Return the (X, Y) coordinate for the center point of the cell that contains the specified text.  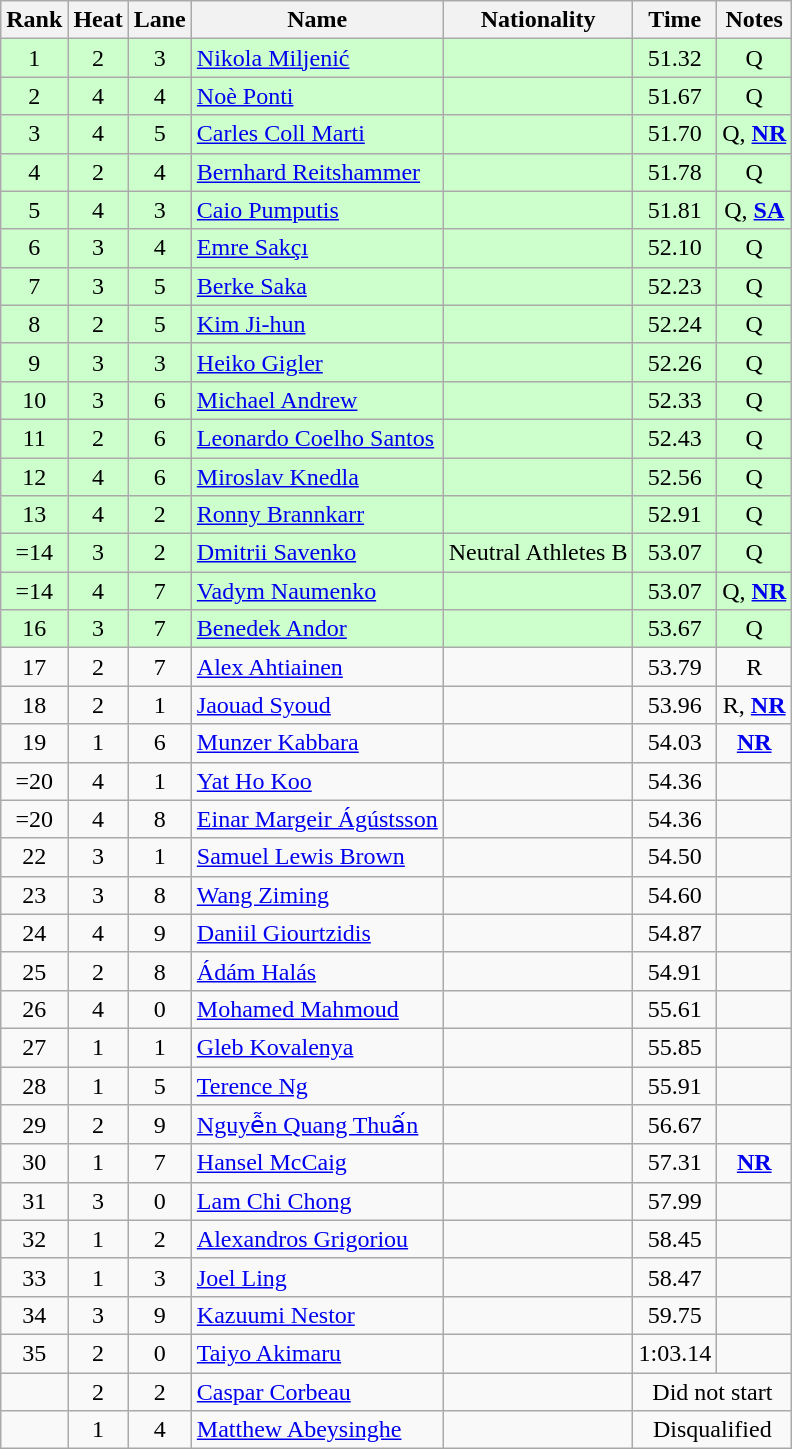
Hansel McCaig (317, 1163)
Lam Chi Chong (317, 1201)
Noè Ponti (317, 96)
Kazuumi Nestor (317, 1315)
22 (34, 857)
Name (317, 20)
51.70 (675, 134)
Samuel Lewis Brown (317, 857)
54.03 (675, 743)
54.87 (675, 933)
51.78 (675, 172)
55.85 (675, 1047)
R, NR (754, 705)
16 (34, 629)
Taiyo Akimaru (317, 1353)
11 (34, 438)
Matthew Abeysinghe (317, 1430)
Joel Ling (317, 1277)
Miroslav Knedla (317, 477)
Daniil Giourtzidis (317, 933)
Kim Ji-hun (317, 324)
17 (34, 667)
58.47 (675, 1277)
52.24 (675, 324)
51.81 (675, 210)
Berke Saka (317, 286)
Emre Sakçı (317, 248)
18 (34, 705)
12 (34, 477)
Mohamed Mahmoud (317, 1009)
Alexandros Grigoriou (317, 1239)
52.26 (675, 362)
Dmitrii Savenko (317, 553)
24 (34, 933)
53.96 (675, 705)
52.33 (675, 400)
Caio Pumputis (317, 210)
31 (34, 1201)
Wang Ziming (317, 895)
57.31 (675, 1163)
23 (34, 895)
Benedek Andor (317, 629)
59.75 (675, 1315)
Yat Ho Koo (317, 781)
32 (34, 1239)
34 (34, 1315)
Lane (160, 20)
Notes (754, 20)
52.91 (675, 515)
Ronny Brannkarr (317, 515)
Gleb Kovalenya (317, 1047)
13 (34, 515)
53.79 (675, 667)
51.32 (675, 58)
54.50 (675, 857)
Michael Andrew (317, 400)
52.10 (675, 248)
Alex Ahtiainen (317, 667)
56.67 (675, 1125)
53.67 (675, 629)
51.67 (675, 96)
1:03.14 (675, 1353)
Munzer Kabbara (317, 743)
Nguyễn Quang Thuấn (317, 1125)
Terence Ng (317, 1085)
54.60 (675, 895)
57.99 (675, 1201)
52.23 (675, 286)
Einar Margeir Ágústsson (317, 819)
27 (34, 1047)
Jaouad Syoud (317, 705)
Bernhard Reitshammer (317, 172)
Rank (34, 20)
Disqualified (712, 1430)
58.45 (675, 1239)
Vadym Naumenko (317, 591)
30 (34, 1163)
55.91 (675, 1085)
54.91 (675, 971)
Q, SA (754, 210)
35 (34, 1353)
55.61 (675, 1009)
Leonardo Coelho Santos (317, 438)
33 (34, 1277)
R (754, 667)
Did not start (712, 1391)
Nikola Miljenić (317, 58)
Heat (98, 20)
29 (34, 1125)
52.56 (675, 477)
19 (34, 743)
Caspar Corbeau (317, 1391)
28 (34, 1085)
Ádám Halás (317, 971)
25 (34, 971)
26 (34, 1009)
Heiko Gigler (317, 362)
Carles Coll Marti (317, 134)
Time (675, 20)
10 (34, 400)
Neutral Athletes B (538, 553)
Nationality (538, 20)
52.43 (675, 438)
